Capture the cell that displays the provided text and extract its (X, Y) central coordinate. 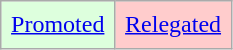
Promoted (58, 25)
Relegated (174, 25)
